Search for the cell housing the specified text and yield its [X, Y] center coordinate. 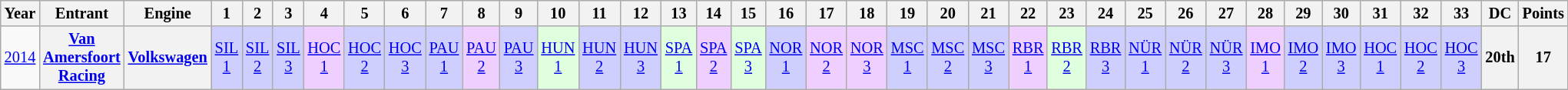
6 [406, 13]
HUN3 [641, 58]
23 [1066, 13]
31 [1380, 13]
HUN1 [558, 58]
Volkswagen [167, 58]
SPA2 [713, 58]
Engine [167, 13]
RBR2 [1066, 58]
PAU3 [519, 58]
Points [1543, 13]
DC [1500, 13]
27 [1226, 13]
19 [908, 13]
16 [787, 13]
1 [227, 13]
7 [444, 13]
MSC1 [908, 58]
15 [748, 13]
Entrant [81, 13]
20th [1500, 58]
29 [1303, 13]
4 [324, 13]
24 [1106, 13]
28 [1265, 13]
SPA1 [679, 58]
IMO2 [1303, 58]
HUN2 [599, 58]
26 [1186, 13]
9 [519, 13]
22 [1028, 13]
18 [867, 13]
Year [20, 13]
PAU1 [444, 58]
25 [1145, 13]
11 [599, 13]
10 [558, 13]
5 [364, 13]
IMO3 [1341, 58]
RBR1 [1028, 58]
SIL1 [227, 58]
13 [679, 13]
2014 [20, 58]
SIL2 [257, 58]
Van Amersfoort Racing [81, 58]
33 [1461, 13]
NÜR1 [1145, 58]
30 [1341, 13]
IMO1 [1265, 58]
21 [988, 13]
SPA3 [748, 58]
NÜR2 [1186, 58]
20 [948, 13]
2 [257, 13]
14 [713, 13]
8 [481, 13]
32 [1421, 13]
NOR1 [787, 58]
RBR3 [1106, 58]
MSC3 [988, 58]
12 [641, 13]
3 [288, 13]
PAU2 [481, 58]
NOR2 [827, 58]
NÜR3 [1226, 58]
SIL3 [288, 58]
NOR3 [867, 58]
MSC2 [948, 58]
